Pinpoint the cell where the given text exists, returning its (X, Y) midpoint coordinate. 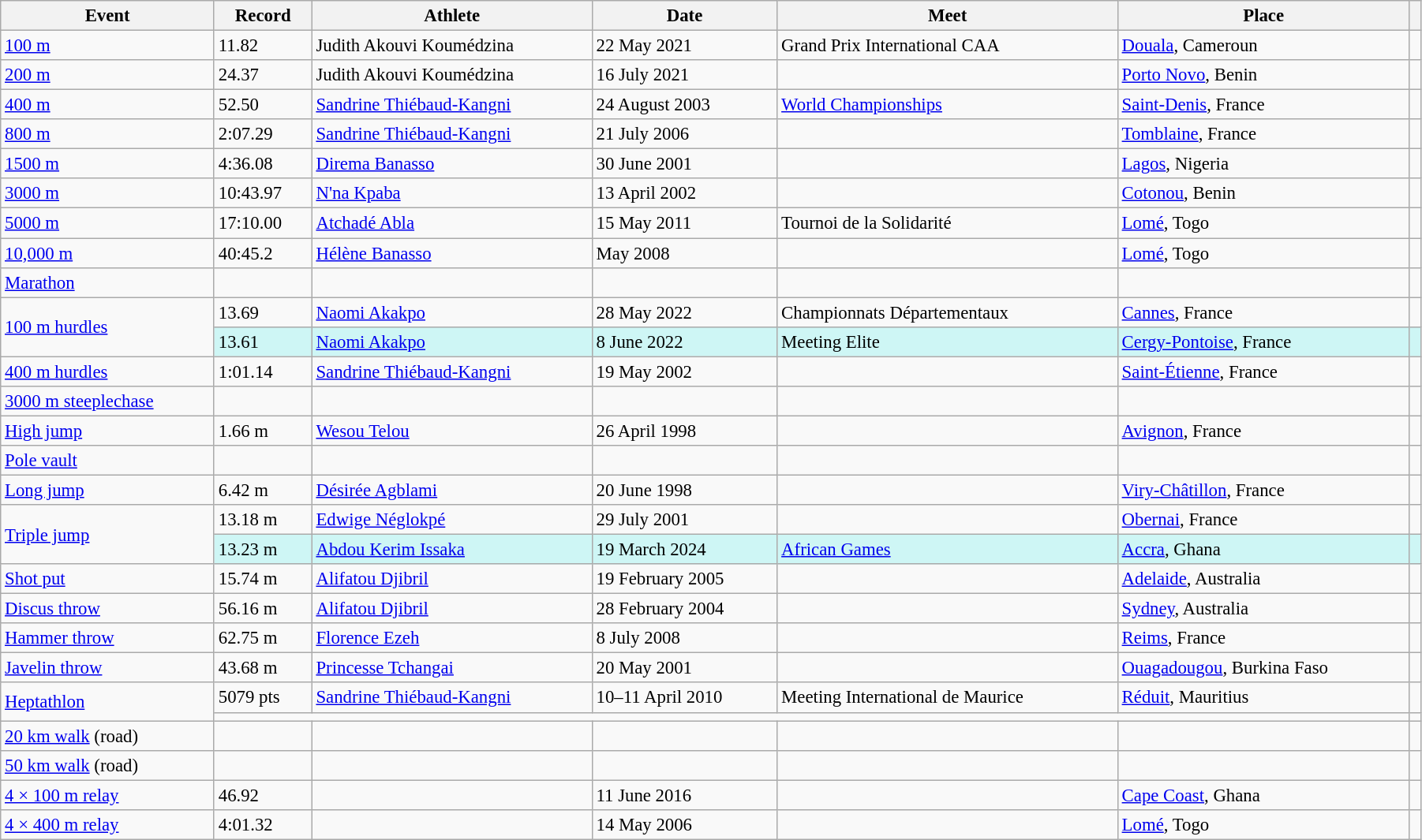
19 March 2024 (685, 550)
Meeting International de Maurice (947, 698)
13 April 2002 (685, 193)
24 August 2003 (685, 105)
5000 m (107, 223)
Reims, France (1263, 638)
Record (263, 16)
Cergy-Pontoise, France (1263, 342)
400 m (107, 105)
N'na Kpaba (451, 193)
28 February 2004 (685, 609)
20 May 2001 (685, 668)
24.37 (263, 75)
Meet (947, 16)
13.18 m (263, 520)
10,000 m (107, 253)
200 m (107, 75)
Porto Novo, Benin (1263, 75)
17:10.00 (263, 223)
Pole vault (107, 461)
14 May 2006 (685, 825)
Shot put (107, 579)
High jump (107, 431)
Saint-Étienne, France (1263, 371)
46.92 (263, 795)
29 July 2001 (685, 520)
Viry-Châtillon, France (1263, 490)
Cape Coast, Ghana (1263, 795)
Abdou Kerim Issaka (451, 550)
Heptathlon (107, 702)
22 May 2021 (685, 46)
Triple jump (107, 535)
4 × 400 m relay (107, 825)
21 July 2006 (685, 134)
1500 m (107, 164)
56.16 m (263, 609)
400 m hurdles (107, 371)
Long jump (107, 490)
4:36.08 (263, 164)
World Championships (947, 105)
Event (107, 16)
Grand Prix International CAA (947, 46)
28 May 2022 (685, 312)
Adelaide, Australia (1263, 579)
100 m hurdles (107, 327)
10–11 April 2010 (685, 698)
16 July 2021 (685, 75)
13.23 m (263, 550)
19 May 2002 (685, 371)
Hélène Banasso (451, 253)
11 June 2016 (685, 795)
Date (685, 16)
Avignon, France (1263, 431)
10:43.97 (263, 193)
5079 pts (263, 698)
4:01.32 (263, 825)
40:45.2 (263, 253)
3000 m steeplechase (107, 401)
Accra, Ghana (1263, 550)
26 April 1998 (685, 431)
Florence Ezeh (451, 638)
30 June 2001 (685, 164)
1.66 m (263, 431)
Douala, Cameroun (1263, 46)
Cotonou, Benin (1263, 193)
Athlete (451, 16)
Tomblaine, France (1263, 134)
Princesse Tchangai (451, 668)
Désirée Agblami (451, 490)
15.74 m (263, 579)
43.68 m (263, 668)
15 May 2011 (685, 223)
11.82 (263, 46)
Direma Banasso (451, 164)
Lagos, Nigeria (1263, 164)
19 February 2005 (685, 579)
Tournoi de la Solidarité (947, 223)
6.42 m (263, 490)
Cannes, France (1263, 312)
1:01.14 (263, 371)
Sydney, Australia (1263, 609)
52.50 (263, 105)
May 2008 (685, 253)
Javelin throw (107, 668)
20 km walk (road) (107, 736)
Wesou Telou (451, 431)
Saint-Denis, France (1263, 105)
8 July 2008 (685, 638)
Hammer throw (107, 638)
Edwige Néglokpé (451, 520)
800 m (107, 134)
13.69 (263, 312)
Marathon (107, 282)
Atchadé Abla (451, 223)
4 × 100 m relay (107, 795)
8 June 2022 (685, 342)
Championnats Départementaux (947, 312)
Meeting Elite (947, 342)
62.75 m (263, 638)
Réduit, Mauritius (1263, 698)
Discus throw (107, 609)
100 m (107, 46)
20 June 1998 (685, 490)
Ouagadougou, Burkina Faso (1263, 668)
Place (1263, 16)
2:07.29 (263, 134)
3000 m (107, 193)
African Games (947, 550)
13.61 (263, 342)
50 km walk (road) (107, 765)
Obernai, France (1263, 520)
